Pinpoint the cell where the given text exists, returning its (X, Y) midpoint coordinate. 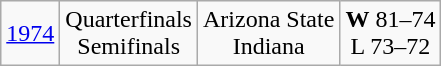
1974 (30, 34)
QuarterfinalsSemifinals (129, 34)
W 81–74L 73–72 (390, 34)
Arizona StateIndiana (268, 34)
